From the cell containing the given text, extract its center point as [x, y] coordinate. 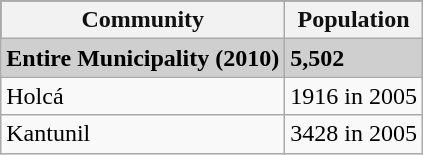
Entire Municipality (2010) [143, 58]
Kantunil [143, 134]
5,502 [354, 58]
3428 in 2005 [354, 134]
Holcá [143, 96]
Community [143, 20]
1916 in 2005 [354, 96]
Population [354, 20]
